Pinpoint the cell where the given text exists, returning its [X, Y] midpoint coordinate. 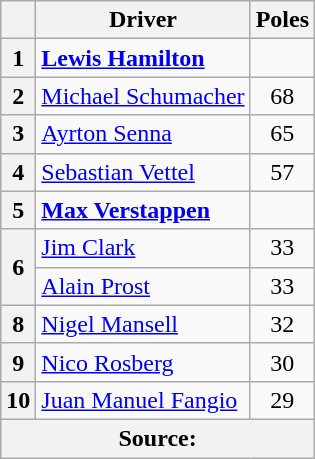
2 [18, 96]
30 [282, 362]
Ayrton Senna [143, 134]
8 [18, 324]
32 [282, 324]
57 [282, 172]
Source: [158, 438]
3 [18, 134]
Poles [282, 20]
Juan Manuel Fangio [143, 400]
Driver [143, 20]
Nigel Mansell [143, 324]
Max Verstappen [143, 210]
Lewis Hamilton [143, 58]
1 [18, 58]
9 [18, 362]
10 [18, 400]
65 [282, 134]
4 [18, 172]
68 [282, 96]
6 [18, 267]
Alain Prost [143, 286]
Michael Schumacher [143, 96]
29 [282, 400]
Jim Clark [143, 248]
Sebastian Vettel [143, 172]
Nico Rosberg [143, 362]
5 [18, 210]
